Return the [X, Y] coordinate for the center point of the cell that contains the specified text.  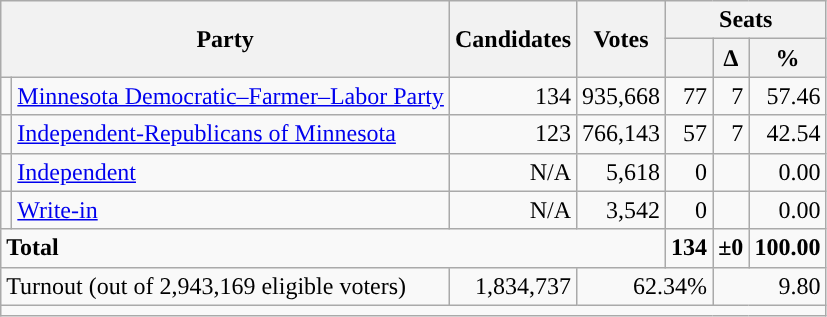
Independent [231, 172]
57.46 [788, 96]
Write-in [231, 210]
Party [226, 39]
Candidates [512, 39]
77 [690, 96]
Minnesota Democratic–Farmer–Labor Party [231, 96]
1,834,737 [512, 286]
∆ [731, 58]
766,143 [622, 134]
3,542 [622, 210]
935,668 [622, 96]
Seats [746, 20]
% [788, 58]
Turnout (out of 2,943,169 eligible voters) [226, 286]
Independent-Republicans of Minnesota [231, 134]
Votes [622, 39]
42.54 [788, 134]
±0 [731, 248]
123 [512, 134]
62.34% [645, 286]
Total [334, 248]
9.80 [770, 286]
57 [690, 134]
100.00 [788, 248]
5,618 [622, 172]
